Provide the (X, Y) coordinate of the cell's center where the given text is located.  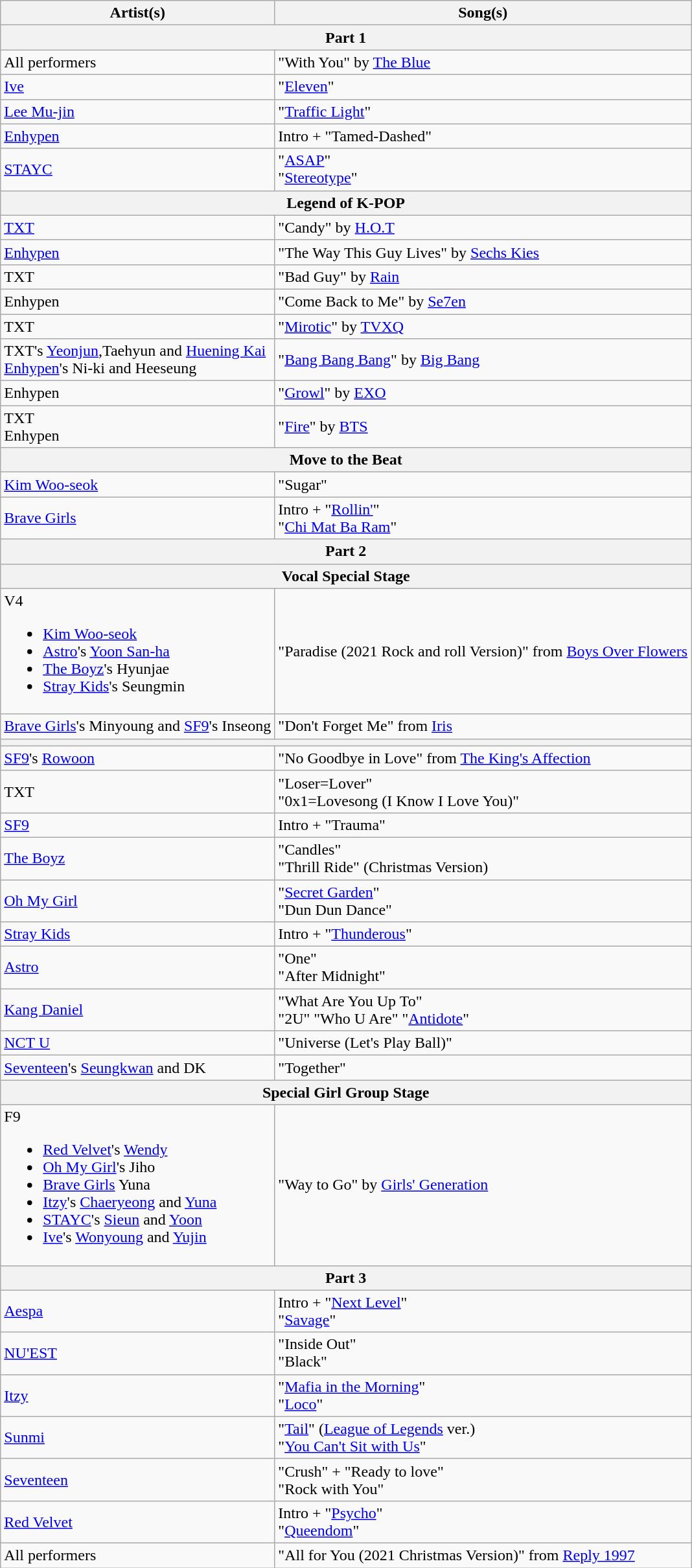
STAYC (137, 170)
Kang Daniel (137, 1009)
Kim Woo-seok (137, 485)
Oh My Girl (137, 901)
Vocal Special Stage (346, 576)
SF9's Rowoon (137, 758)
Stray Kids (137, 934)
Special Girl Group Stage (346, 1092)
Aespa (137, 1311)
TXTEnhypen (137, 426)
"The Way This Guy Lives" by Sechs Kies (483, 252)
"Crush" + "Ready to love""Rock with You" (483, 1480)
Brave Girls's Minyoung and SF9's Inseong (137, 726)
Song(s) (483, 13)
"Tail" (League of Legends ver.)"You Can't Sit with Us" (483, 1437)
"One""After Midnight" (483, 968)
V4Kim Woo-seokAstro's Yoon San-haThe Boyz's HyunjaeStray Kids's Seungmin (137, 651)
"ASAP""Stereotype" (483, 170)
"Mafia in the Morning""Loco" (483, 1396)
Part 3 (346, 1278)
Astro (137, 968)
Intro + "Thunderous" (483, 934)
"All for You (2021 Christmas Version)" from Reply 1997 (483, 1555)
Seventeen's Seungkwan and DK (137, 1068)
F9Red Velvet's WendyOh My Girl's JihoBrave Girls YunaItzy's Chaeryeong and YunaSTAYC's Sieun and YoonIve's Wonyoung and Yujin (137, 1185)
"Don't Forget Me" from Iris (483, 726)
"Universe (Let's Play Ball)" (483, 1043)
SF9 (137, 825)
"Eleven" (483, 87)
NCT U (137, 1043)
Intro + "Tamed-Dashed" (483, 136)
Sunmi (137, 1437)
Move to the Beat (346, 460)
"Together" (483, 1068)
NU'EST (137, 1353)
"Paradise (2021 Rock and roll Version)" from Boys Over Flowers (483, 651)
Red Velvet (137, 1521)
Intro + "Psycho""Queendom" (483, 1521)
Lee Mu-jin (137, 111)
"With You" by The Blue (483, 62)
Seventeen (137, 1480)
"Sugar" (483, 485)
"Mirotic" by TVXQ (483, 326)
"Loser=Lover""0x1=Lovesong (I Know I Love You)" (483, 792)
"Inside Out""Black" (483, 1353)
"Growl" by EXO (483, 393)
Part 2 (346, 551)
TXT's Yeonjun,Taehyun and Huening KaiEnhypen's Ni-ki and Heeseung (137, 360)
"Traffic Light" (483, 111)
Intro + "Trauma" (483, 825)
"Bad Guy" by Rain (483, 277)
"Fire" by BTS (483, 426)
"Come Back to Me" by Se7en (483, 301)
Brave Girls (137, 518)
The Boyz (137, 858)
Legend of K-POP (346, 203)
"Candy" by H.O.T (483, 227)
"Way to Go" by Girls' Generation (483, 1185)
"No Goodbye in Love" from The King's Affection (483, 758)
Intro + "Rollin'""Chi Mat Ba Ram" (483, 518)
"Bang Bang Bang" by Big Bang (483, 360)
Part 1 (346, 38)
"What Are You Up To""2U" "Who U Are" "Antidote" (483, 1009)
"Secret Garden""Dun Dun Dance" (483, 901)
Itzy (137, 1396)
Intro + "Next Level""Savage" (483, 1311)
Ive (137, 87)
Artist(s) (137, 13)
"Candles""Thrill Ride" (Christmas Version) (483, 858)
